From the cell containing the given text, extract its center point as [x, y] coordinate. 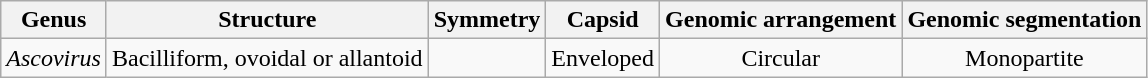
Monopartite [1024, 58]
Structure [267, 20]
Genus [54, 20]
Symmetry [487, 20]
Bacilliform, ovoidal or allantoid [267, 58]
Ascovirus [54, 58]
Genomic segmentation [1024, 20]
Capsid [603, 20]
Enveloped [603, 58]
Circular [781, 58]
Genomic arrangement [781, 20]
